Determine the [x, y] coordinate at the center of the cell enclosing the given text.  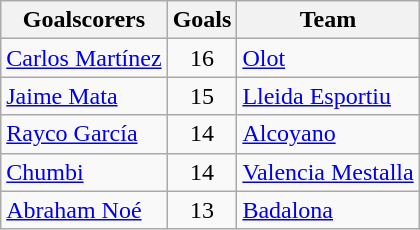
Team [328, 20]
Abraham Noé [84, 210]
Chumbi [84, 172]
Rayco García [84, 134]
Alcoyano [328, 134]
Goals [202, 20]
Lleida Esportiu [328, 96]
13 [202, 210]
15 [202, 96]
16 [202, 58]
Badalona [328, 210]
Olot [328, 58]
Goalscorers [84, 20]
Carlos Martínez [84, 58]
Jaime Mata [84, 96]
Valencia Mestalla [328, 172]
